Determine the [X, Y] coordinate at the center of the cell enclosing the given text.  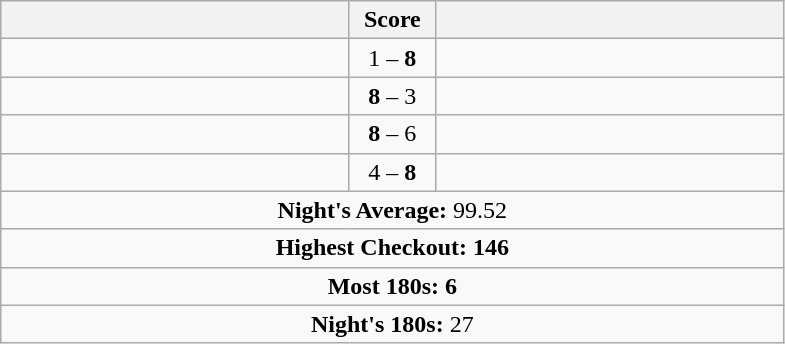
Night's Average: 99.52 [392, 210]
Score [392, 20]
Night's 180s: 27 [392, 324]
Most 180s: 6 [392, 286]
8 – 6 [392, 134]
4 – 8 [392, 172]
8 – 3 [392, 96]
Highest Checkout: 146 [392, 248]
1 – 8 [392, 58]
